Pinpoint the cell where the given text exists, returning its [x, y] midpoint coordinate. 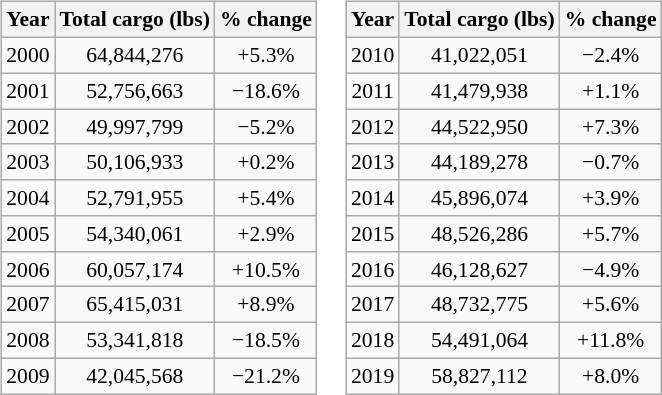
+10.5% [266, 269]
2007 [28, 305]
2012 [372, 127]
44,189,278 [479, 162]
2011 [372, 91]
+2.9% [266, 234]
2009 [28, 376]
−2.4% [611, 55]
52,791,955 [135, 198]
50,106,933 [135, 162]
44,522,950 [479, 127]
+1.1% [611, 91]
−18.5% [266, 340]
54,340,061 [135, 234]
45,896,074 [479, 198]
41,479,938 [479, 91]
−21.2% [266, 376]
42,045,568 [135, 376]
−4.9% [611, 269]
54,491,064 [479, 340]
2004 [28, 198]
52,756,663 [135, 91]
2015 [372, 234]
2008 [28, 340]
64,844,276 [135, 55]
+7.3% [611, 127]
46,128,627 [479, 269]
41,022,051 [479, 55]
2002 [28, 127]
+3.9% [611, 198]
−0.7% [611, 162]
2013 [372, 162]
+11.8% [611, 340]
2005 [28, 234]
2006 [28, 269]
2019 [372, 376]
+5.3% [266, 55]
2014 [372, 198]
2018 [372, 340]
53,341,818 [135, 340]
60,057,174 [135, 269]
+5.6% [611, 305]
58,827,112 [479, 376]
48,732,775 [479, 305]
+8.0% [611, 376]
2003 [28, 162]
2010 [372, 55]
49,997,799 [135, 127]
+5.7% [611, 234]
−18.6% [266, 91]
48,526,286 [479, 234]
65,415,031 [135, 305]
+8.9% [266, 305]
2016 [372, 269]
+5.4% [266, 198]
−5.2% [266, 127]
2001 [28, 91]
2000 [28, 55]
2017 [372, 305]
+0.2% [266, 162]
